Scan for the cell matching the given text and deliver its (X, Y) coordinate at center. 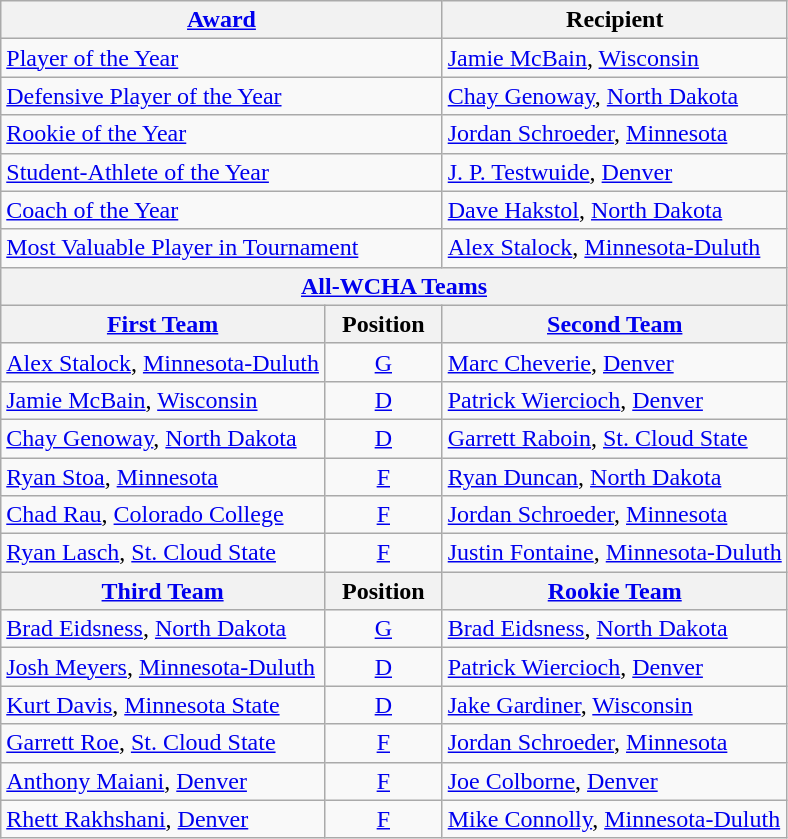
Jake Gardiner, Wisconsin (614, 705)
Marc Cheverie, Denver (614, 362)
Award (222, 20)
Joe Colborne, Denver (614, 781)
Second Team (614, 324)
Anthony Maiani, Denver (163, 781)
Josh Meyers, Minnesota-Duluth (163, 667)
Third Team (163, 591)
Garrett Raboin, St. Cloud State (614, 438)
Defensive Player of the Year (222, 96)
Chad Rau, Colorado College (163, 515)
Rookie Team (614, 591)
Player of the Year (222, 58)
Ryan Lasch, St. Cloud State (163, 553)
Mike Connolly, Minnesota-Duluth (614, 819)
Rookie of the Year (222, 134)
Student-Athlete of the Year (222, 172)
All-WCHA Teams (394, 286)
Rhett Rakhshani, Denver (163, 819)
Justin Fontaine, Minnesota-Duluth (614, 553)
Dave Hakstol, North Dakota (614, 210)
Coach of the Year (222, 210)
Recipient (614, 20)
Most Valuable Player in Tournament (222, 248)
Garrett Roe, St. Cloud State (163, 743)
Ryan Stoa, Minnesota (163, 477)
First Team (163, 324)
J. P. Testwuide, Denver (614, 172)
Kurt Davis, Minnesota State (163, 705)
Ryan Duncan, North Dakota (614, 477)
